Extract the [X, Y] coordinate from the center of the cell holding the provided text.  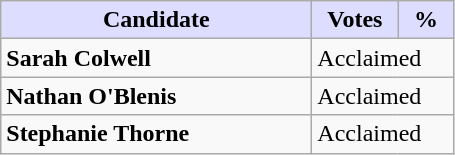
Candidate [156, 20]
Sarah Colwell [156, 58]
Nathan O'Blenis [156, 96]
Stephanie Thorne [156, 134]
% [426, 20]
Votes [355, 20]
